Detect which cell encompasses the target text, then output its (X, Y) center coordinate. 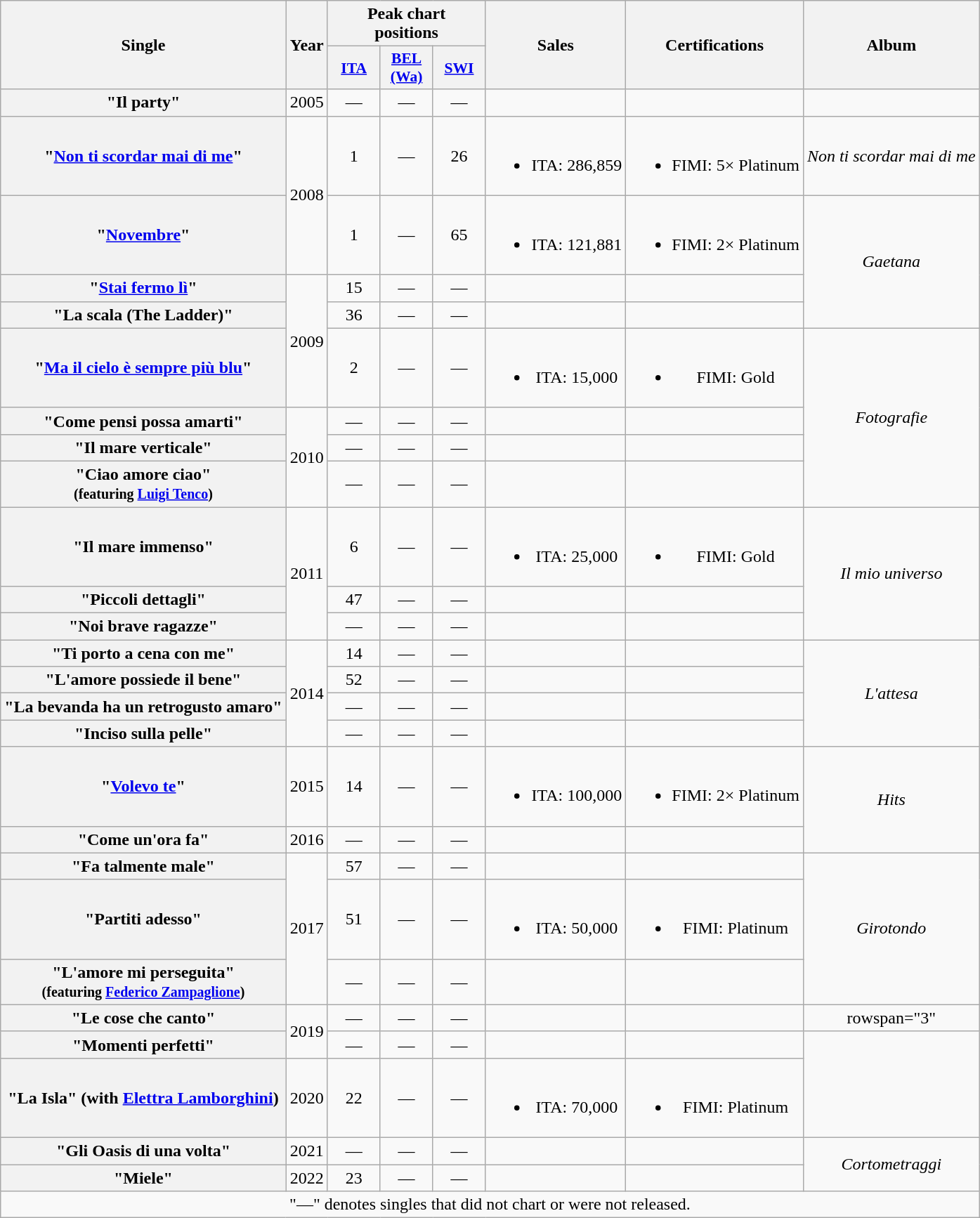
"La bevanda ha un retrogusto amaro" (143, 707)
"Ma il cielo è sempre più blu" (143, 368)
L'attesa (891, 693)
2 (354, 368)
Non ti scordar mai di me (891, 156)
23 (354, 1178)
"Il mare immenso" (143, 546)
ITA: 25,000 (556, 546)
2014 (306, 693)
rowspan="3" (891, 1018)
Certifications (715, 45)
Hits (891, 799)
Sales (556, 45)
FIMI: 5× Platinum (715, 156)
26 (459, 156)
Girotondo (891, 929)
2010 (306, 457)
2008 (306, 195)
"Momenti perfetti" (143, 1045)
"Miele" (143, 1178)
"Inciso sulla pelle" (143, 733)
"Gli Oasis di una volta" (143, 1151)
2022 (306, 1178)
"La Isla" (with Elettra Lamborghini) (143, 1097)
"Piccoli dettagli" (143, 600)
6 (354, 546)
36 (354, 315)
2016 (306, 839)
2017 (306, 929)
"Volevo te" (143, 787)
"L'amore mi perseguita"(featuring Federico Zampaglione) (143, 982)
"Il party" (143, 103)
15 (354, 288)
Album (891, 45)
ITA: 50,000 (556, 919)
ITA: 121,881 (556, 235)
BEL (Wa) (406, 67)
2015 (306, 787)
"L'amore possiede il bene" (143, 680)
52 (354, 680)
"Non ti scordar mai di me" (143, 156)
2005 (306, 103)
57 (354, 866)
ITA: 70,000 (556, 1097)
2011 (306, 573)
51 (354, 919)
"Come pensi possa amarti" (143, 421)
2009 (306, 341)
"Stai fermo lì" (143, 288)
47 (354, 600)
2019 (306, 1031)
Fotografie (891, 417)
2021 (306, 1151)
22 (354, 1097)
"—" denotes singles that did not chart or were not released. (490, 1205)
Single (143, 45)
"Ciao amore ciao"(featuring Luigi Tenco) (143, 483)
65 (459, 235)
Il mio universo (891, 573)
ITA: 100,000 (556, 787)
"Le cose che canto" (143, 1018)
Cortometraggi (891, 1164)
"Il mare verticale" (143, 447)
SWI (459, 67)
ITA: 286,859 (556, 156)
"Come un'ora fa" (143, 839)
ITA (354, 67)
ITA: 15,000 (556, 368)
2020 (306, 1097)
"Novembre" (143, 235)
Peak chartpositions (406, 24)
"Partiti adesso" (143, 919)
Gaetana (891, 261)
"Noi brave ragazze" (143, 627)
"Fa talmente male" (143, 866)
"Ti porto a cena con me" (143, 653)
Year (306, 45)
"La scala (The Ladder)" (143, 315)
